Extract the (X, Y) coordinate from the center of the cell holding the provided text.  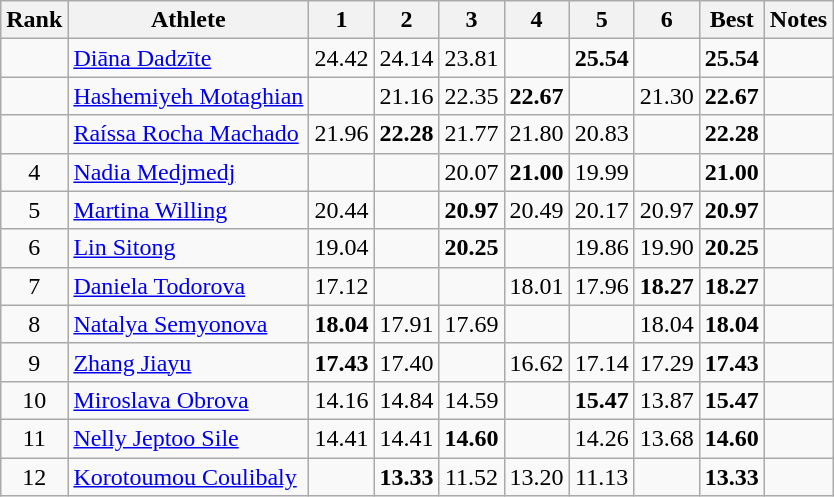
20.49 (536, 210)
23.81 (472, 58)
14.84 (406, 400)
17.40 (406, 362)
21.16 (406, 96)
14.16 (342, 400)
2 (406, 20)
Zhang Jiayu (188, 362)
20.44 (342, 210)
17.12 (342, 286)
Nadia Medjmedj (188, 172)
Lin Sitong (188, 248)
Natalya Semyonova (188, 324)
17.14 (602, 362)
9 (34, 362)
13.87 (666, 400)
Raíssa Rocha Machado (188, 134)
Daniela Todorova (188, 286)
8 (34, 324)
11 (34, 438)
21.80 (536, 134)
Miroslava Obrova (188, 400)
18.01 (536, 286)
20.07 (472, 172)
19.86 (602, 248)
7 (34, 286)
Diāna Dadzīte (188, 58)
Rank (34, 20)
Best (732, 20)
11.52 (472, 477)
Notes (798, 20)
21.96 (342, 134)
Nelly Jeptoo Sile (188, 438)
12 (34, 477)
3 (472, 20)
1 (342, 20)
20.83 (602, 134)
14.59 (472, 400)
17.69 (472, 324)
17.29 (666, 362)
21.30 (666, 96)
19.90 (666, 248)
24.14 (406, 58)
17.96 (602, 286)
22.35 (472, 96)
13.20 (536, 477)
17.91 (406, 324)
11.13 (602, 477)
Athlete (188, 20)
Martina Willing (188, 210)
16.62 (536, 362)
Hashemiyeh Motaghian (188, 96)
21.77 (472, 134)
10 (34, 400)
20.17 (602, 210)
19.04 (342, 248)
13.68 (666, 438)
Korotoumou Coulibaly (188, 477)
19.99 (602, 172)
14.26 (602, 438)
24.42 (342, 58)
